Extract the (x, y) coordinate from the center of the cell holding the provided text.  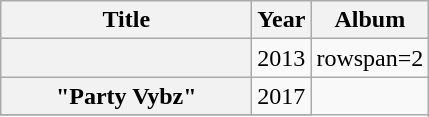
Year (282, 20)
rowspan=2 (370, 58)
Title (126, 20)
Album (370, 20)
2017 (282, 96)
2013 (282, 58)
"Party Vybz" (126, 96)
